Pinpoint the cell where the given text exists, returning its (X, Y) midpoint coordinate. 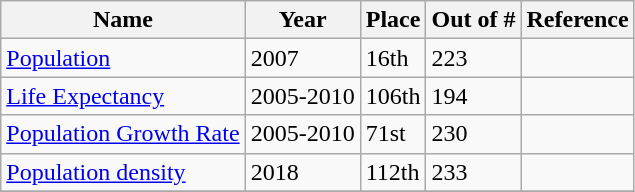
Life Expectancy (123, 96)
230 (474, 134)
16th (393, 58)
Name (123, 20)
Place (393, 20)
2018 (302, 172)
Year (302, 20)
Out of # (474, 20)
194 (474, 96)
Population (123, 58)
112th (393, 172)
223 (474, 58)
233 (474, 172)
Population density (123, 172)
71st (393, 134)
Population Growth Rate (123, 134)
2007 (302, 58)
106th (393, 96)
Reference (578, 20)
